Capture the cell that displays the provided text and extract its (X, Y) central coordinate. 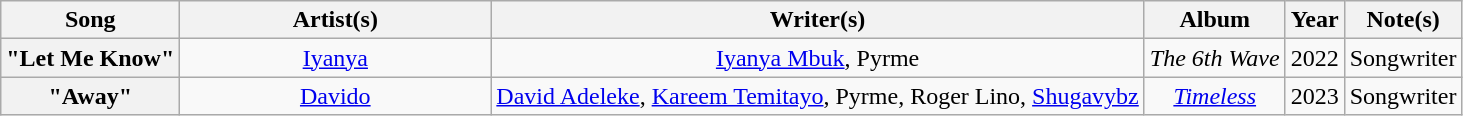
The 6th Wave (1214, 58)
Note(s) (1403, 20)
Iyanya Mbuk, Pyrme (818, 58)
Year (1314, 20)
Artist(s) (336, 20)
Davido (336, 96)
Iyanya (336, 58)
Writer(s) (818, 20)
"Away" (90, 96)
2022 (1314, 58)
David Adeleke, Kareem Temitayo, Pyrme, Roger Lino, Shugavybz (818, 96)
Timeless (1214, 96)
Album (1214, 20)
2023 (1314, 96)
Song (90, 20)
"Let Me Know" (90, 58)
